Return [x, y] of the center of cell containing provided text 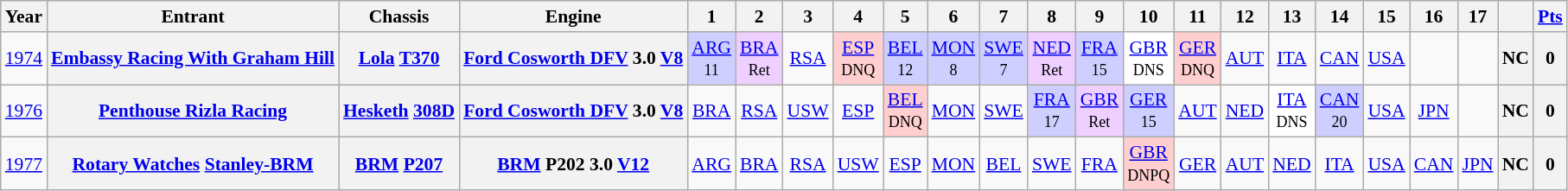
Lola T370 [399, 59]
FRA [1100, 164]
4 [858, 16]
ARG11 [711, 59]
GERDNQ [1197, 59]
SWE7 [1004, 59]
15 [1386, 16]
12 [1245, 16]
BRM P202 3.0 V12 [573, 164]
1 [711, 16]
BELDNQ [906, 111]
FRA17 [1052, 111]
Rotary Watches Stanley-BRM [193, 164]
Year [24, 16]
BEL12 [906, 59]
Penthouse Rizla Racing [193, 111]
6 [954, 16]
5 [906, 16]
1977 [24, 164]
CAN20 [1340, 111]
GER [1197, 164]
Entrant [193, 16]
ESPDNQ [858, 59]
BRARet [759, 59]
1974 [24, 59]
ITADNS [1291, 111]
GER15 [1148, 111]
Engine [573, 16]
BEL [1004, 164]
GBRDNS [1148, 59]
17 [1477, 16]
13 [1291, 16]
GBRDNPQ [1148, 164]
3 [808, 16]
Embassy Racing With Graham Hill [193, 59]
BRM P207 [399, 164]
16 [1434, 16]
11 [1197, 16]
Hesketh 308D [399, 111]
NEDRet [1052, 59]
7 [1004, 16]
Chassis [399, 16]
GBRRet [1100, 111]
FRA15 [1100, 59]
8 [1052, 16]
10 [1148, 16]
MON8 [954, 59]
14 [1340, 16]
ARG [711, 164]
Pts [1551, 16]
9 [1100, 16]
1976 [24, 111]
2 [759, 16]
